Identify which cell holds the provided text, then report its (X, Y) central coordinate. 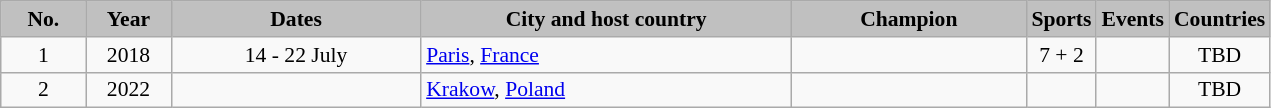
14 - 22 July (296, 55)
Events (1132, 19)
7 + 2 (1061, 55)
2018 (128, 55)
Paris, France (606, 55)
Krakow, Poland (606, 90)
Dates (296, 19)
1 (44, 55)
City and host country (606, 19)
2 (44, 90)
Countries (1220, 19)
Sports (1061, 19)
No. (44, 19)
2022 (128, 90)
Year (128, 19)
Champion (908, 19)
